Find where the given text appears and provide that cell's center as [X, Y] coordinate. 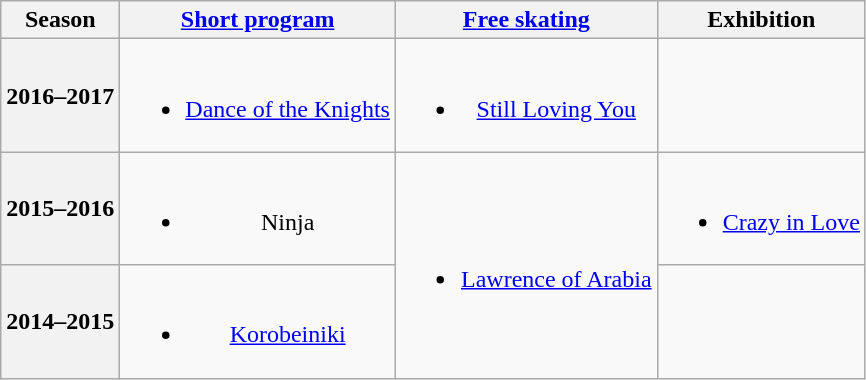
2014–2015 [60, 322]
Ninja [258, 208]
Lawrence of Arabia [526, 265]
Exhibition [761, 20]
Season [60, 20]
Short program [258, 20]
Dance of the Knights [258, 96]
2016–2017 [60, 96]
2015–2016 [60, 208]
Free skating [526, 20]
Korobeiniki [258, 322]
Still Loving You [526, 96]
Crazy in Love [761, 208]
